Identify which cell holds the provided text, then report its (X, Y) central coordinate. 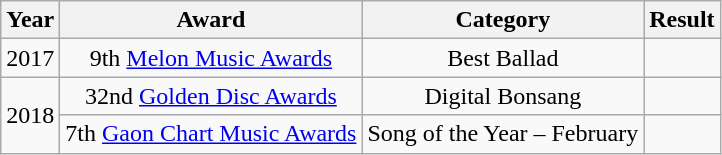
9th Melon Music Awards (211, 58)
Category (503, 20)
32nd Golden Disc Awards (211, 96)
2018 (30, 115)
Song of the Year – February (503, 134)
Year (30, 20)
7th Gaon Chart Music Awards (211, 134)
Best Ballad (503, 58)
Award (211, 20)
2017 (30, 58)
Result (682, 20)
Digital Bonsang (503, 96)
